Provide the (X, Y) coordinate of the cell's center where the given text is located.  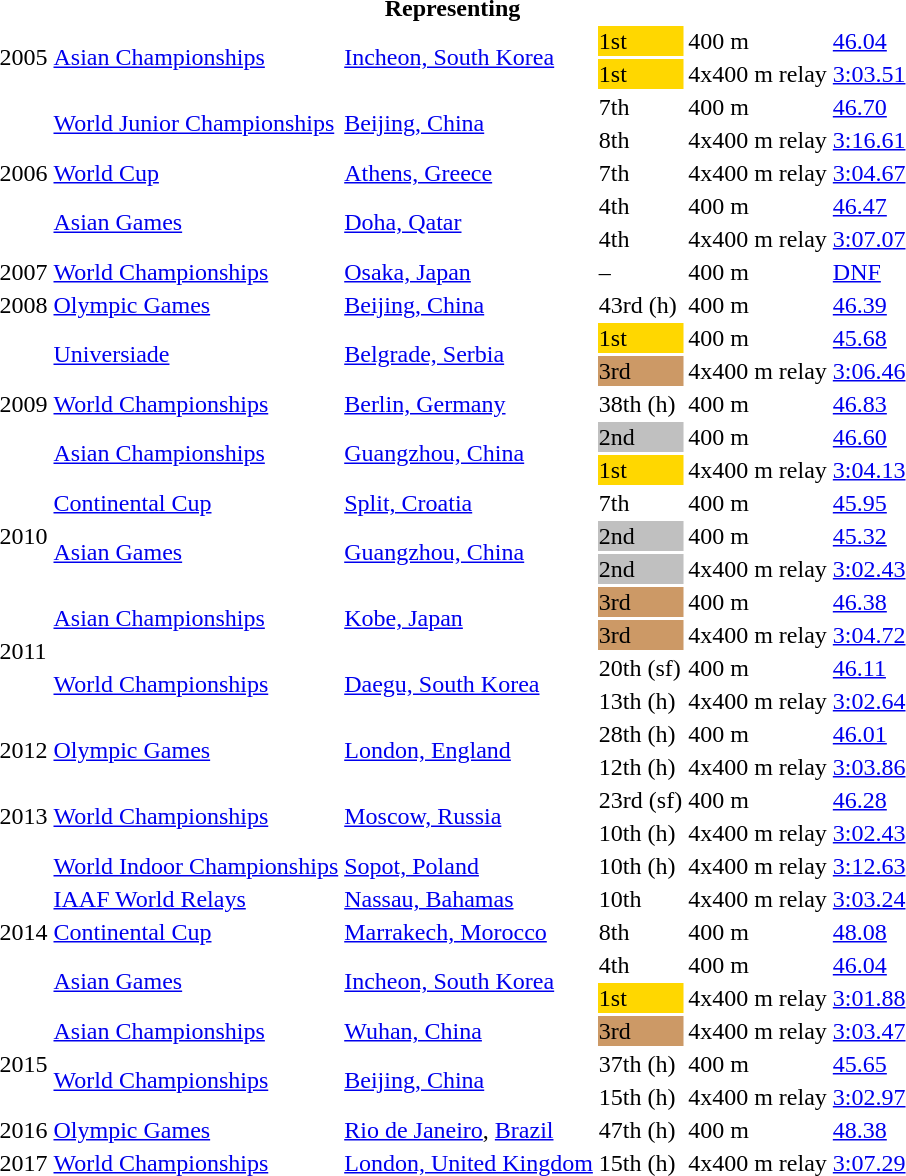
Sopot, Poland (469, 866)
Berlin, Germany (469, 404)
28th (h) (640, 734)
47th (h) (640, 1130)
Nassau, Bahamas (469, 899)
– (640, 272)
Osaka, Japan (469, 272)
IAAF World Relays (196, 899)
World Indoor Championships (196, 866)
23rd (sf) (640, 800)
London, England (469, 750)
Wuhan, China (469, 1031)
Belgrade, Serbia (469, 354)
Marrakech, Morocco (469, 932)
15th (h) (640, 1097)
Moscow, Russia (469, 816)
Athens, Greece (469, 173)
38th (h) (640, 404)
12th (h) (640, 767)
20th (sf) (640, 668)
World Cup (196, 173)
37th (h) (640, 1064)
Kobe, Japan (469, 618)
Split, Croatia (469, 503)
Rio de Janeiro, Brazil (469, 1130)
13th (h) (640, 701)
Daegu, South Korea (469, 684)
10th (640, 899)
Universiade (196, 354)
World Junior Championships (196, 124)
Doha, Qatar (469, 222)
43rd (h) (640, 305)
